Find where the given text appears and provide that cell's center as (X, Y) coordinate. 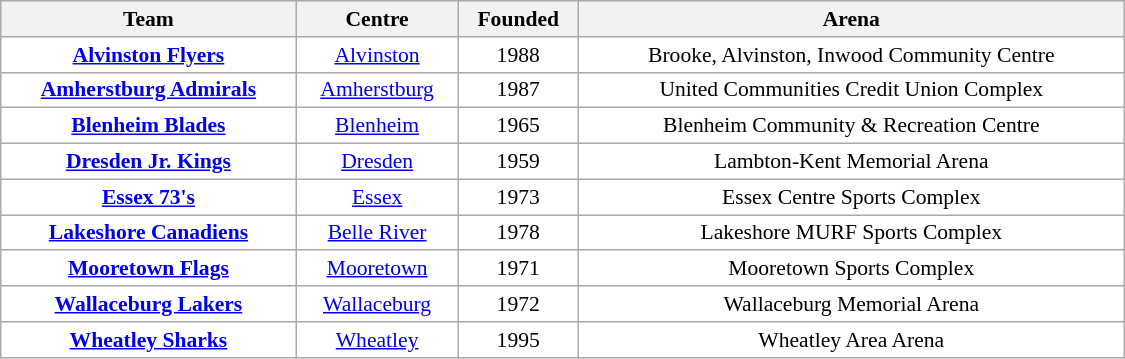
Lambton-Kent Memorial Arena (851, 162)
Amherstburg (377, 90)
1995 (518, 340)
1988 (518, 55)
Founded (518, 19)
1965 (518, 126)
Alvinston (377, 55)
Dresden (377, 162)
Wheatley (377, 340)
Alvinston Flyers (148, 55)
Mooretown Sports Complex (851, 269)
Wallaceburg Lakers (148, 304)
Essex 73's (148, 197)
Wallaceburg (377, 304)
Wallaceburg Memorial Arena (851, 304)
1959 (518, 162)
Brooke, Alvinston, Inwood Community Centre (851, 55)
Wheatley Area Arena (851, 340)
Blenheim Community & Recreation Centre (851, 126)
1971 (518, 269)
1978 (518, 233)
Lakeshore Canadiens (148, 233)
Essex Centre Sports Complex (851, 197)
Centre (377, 19)
Essex (377, 197)
Belle River (377, 233)
1973 (518, 197)
United Communities Credit Union Complex (851, 90)
Blenheim Blades (148, 126)
Arena (851, 19)
Team (148, 19)
Amherstburg Admirals (148, 90)
Wheatley Sharks (148, 340)
1987 (518, 90)
Lakeshore MURF Sports Complex (851, 233)
1972 (518, 304)
Dresden Jr. Kings (148, 162)
Mooretown Flags (148, 269)
Blenheim (377, 126)
Mooretown (377, 269)
